Identify which cell holds the provided text, then report its (x, y) central coordinate. 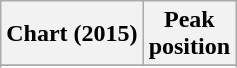
Chart (2015) (72, 34)
Peakposition (189, 34)
